Return (X, Y) of the center of cell containing provided text 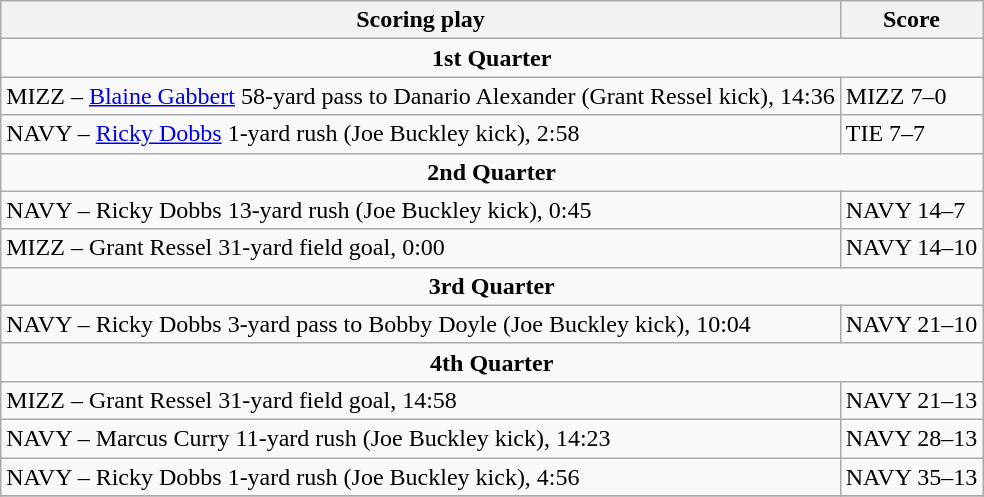
MIZZ 7–0 (911, 96)
NAVY – Ricky Dobbs 1-yard rush (Joe Buckley kick), 4:56 (421, 477)
MIZZ – Blaine Gabbert 58-yard pass to Danario Alexander (Grant Ressel kick), 14:36 (421, 96)
1st Quarter (492, 58)
NAVY – Ricky Dobbs 3-yard pass to Bobby Doyle (Joe Buckley kick), 10:04 (421, 324)
MIZZ – Grant Ressel 31-yard field goal, 0:00 (421, 248)
NAVY 28–13 (911, 438)
2nd Quarter (492, 172)
NAVY 21–13 (911, 400)
NAVY – Ricky Dobbs 13-yard rush (Joe Buckley kick), 0:45 (421, 210)
NAVY 14–10 (911, 248)
NAVY 21–10 (911, 324)
NAVY 35–13 (911, 477)
NAVY – Marcus Curry 11-yard rush (Joe Buckley kick), 14:23 (421, 438)
3rd Quarter (492, 286)
NAVY 14–7 (911, 210)
NAVY – Ricky Dobbs 1-yard rush (Joe Buckley kick), 2:58 (421, 134)
TIE 7–7 (911, 134)
Scoring play (421, 20)
MIZZ – Grant Ressel 31-yard field goal, 14:58 (421, 400)
4th Quarter (492, 362)
Score (911, 20)
